Output the [x, y] coordinate of the center of the cell containing the given text.  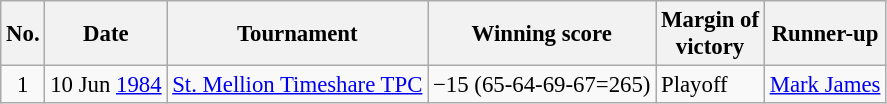
St. Mellion Timeshare TPC [298, 85]
−15 (65-64-69-67=265) [542, 85]
Tournament [298, 34]
Date [106, 34]
Mark James [824, 85]
No. [23, 34]
Playoff [710, 85]
Margin ofvictory [710, 34]
1 [23, 85]
Winning score [542, 34]
Runner-up [824, 34]
10 Jun 1984 [106, 85]
